Find where the given text appears and provide that cell's center as (X, Y) coordinate. 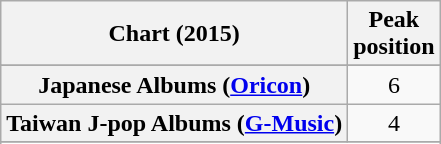
Taiwan J-pop Albums (G-Music) (174, 123)
Chart (2015) (174, 34)
Peak position (394, 34)
Japanese Albums (Oricon) (174, 85)
6 (394, 85)
4 (394, 123)
